Search for the cell housing the specified text and yield its (X, Y) center coordinate. 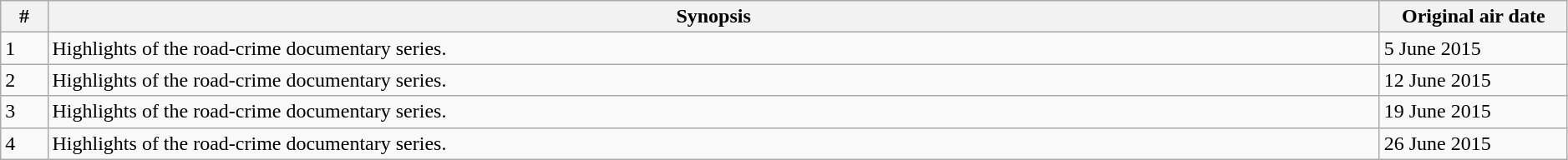
5 June 2015 (1474, 48)
19 June 2015 (1474, 112)
4 (24, 143)
2 (24, 80)
Original air date (1474, 17)
Synopsis (713, 17)
1 (24, 48)
# (24, 17)
12 June 2015 (1474, 80)
26 June 2015 (1474, 143)
3 (24, 112)
